Detect which cell encompasses the target text, then output its (X, Y) center coordinate. 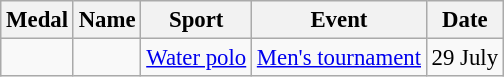
Sport (196, 20)
Water polo (196, 58)
Event (340, 20)
Date (464, 20)
Medal (38, 20)
29 July (464, 58)
Men's tournament (340, 58)
Name (107, 20)
